Locate the cell with the specified text and output its [X, Y] center coordinate. 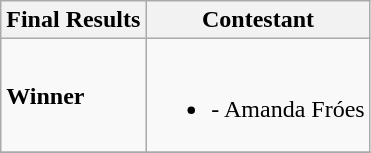
Contestant [258, 20]
- Amanda Fróes [258, 96]
Winner [74, 96]
Final Results [74, 20]
